Find where the given text appears and provide that cell's center as [x, y] coordinate. 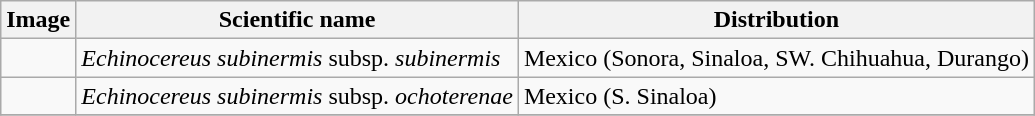
Echinocereus subinermis subsp. subinermis [298, 58]
Echinocereus subinermis subsp. ochoterenae [298, 96]
Mexico (S. Sinaloa) [776, 96]
Distribution [776, 20]
Mexico (Sonora, Sinaloa, SW. Chihuahua, Durango) [776, 58]
Scientific name [298, 20]
Image [38, 20]
